Output the (X, Y) coordinate of the center of the cell containing the given text.  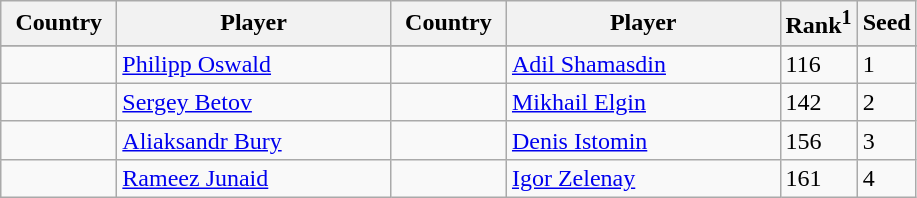
Adil Shamasdin (643, 64)
Mikhail Elgin (643, 102)
Igor Zelenay (643, 178)
Seed (886, 24)
3 (886, 140)
116 (818, 64)
Aliaksandr Bury (254, 140)
4 (886, 178)
156 (818, 140)
161 (818, 178)
2 (886, 102)
Rameez Junaid (254, 178)
142 (818, 102)
Denis Istomin (643, 140)
1 (886, 64)
Sergey Betov (254, 102)
Rank1 (818, 24)
Philipp Oswald (254, 64)
